Search for the cell housing the specified text and yield its (X, Y) center coordinate. 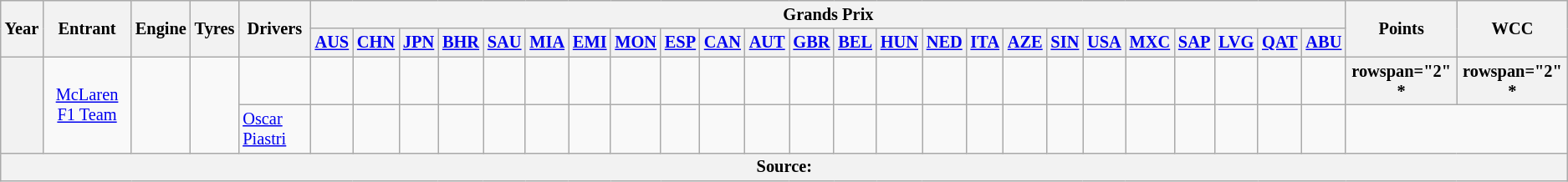
Entrant (87, 28)
WCC (1512, 28)
ESP (681, 43)
AUS (332, 43)
GBR (812, 43)
EMI (590, 43)
ITA (985, 43)
Engine (161, 28)
CHN (376, 43)
SAU (504, 43)
Drivers (274, 28)
MON (636, 43)
MXC (1150, 43)
LVG (1236, 43)
HUN (900, 43)
SAP (1194, 43)
JPN (418, 43)
QAT (1279, 43)
NED (945, 43)
AUT (768, 43)
Tyres (215, 28)
Year (22, 28)
BHR (461, 43)
ABU (1325, 43)
SIN (1065, 43)
Source: (784, 167)
USA (1104, 43)
CAN (723, 43)
AZE (1025, 43)
Points (1402, 28)
Grands Prix (829, 14)
BEL (855, 43)
McLaren F1 Team (87, 105)
MIA (547, 43)
Oscar Piastri (274, 129)
